Search for the cell housing the specified text and yield its [x, y] center coordinate. 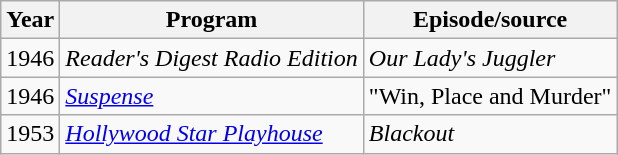
Program [212, 20]
Reader's Digest Radio Edition [212, 58]
"Win, Place and Murder" [490, 96]
Year [30, 20]
Hollywood Star Playhouse [212, 134]
Suspense [212, 96]
Blackout [490, 134]
Our Lady's Juggler [490, 58]
Episode/source [490, 20]
1953 [30, 134]
